Search for the cell housing the specified text and yield its [x, y] center coordinate. 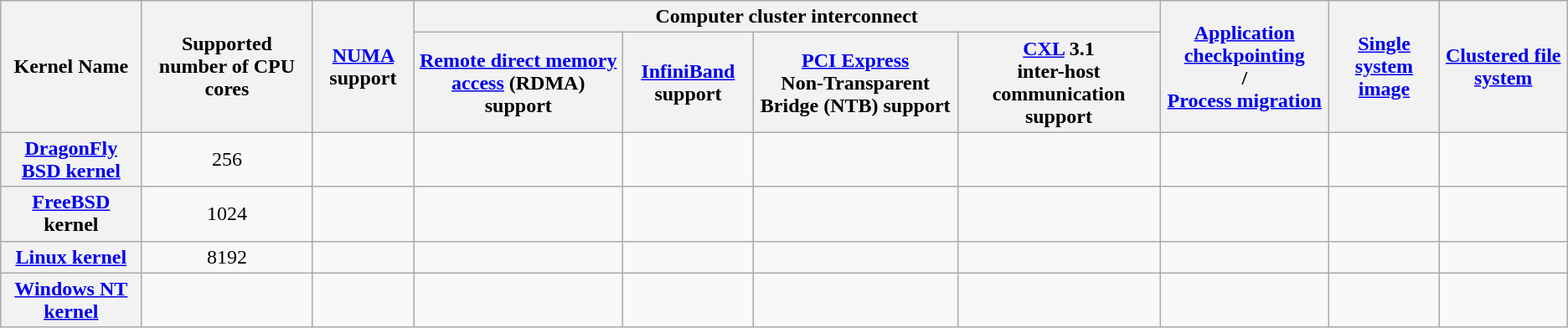
256 [227, 159]
8192 [227, 257]
Windows NT kernel [71, 300]
Application checkpointing/Process migration [1245, 67]
FreeBSD kernel [71, 214]
1024 [227, 214]
PCI ExpressNon-Transparent Bridge (NTB) support [855, 82]
InfiniBand support [689, 82]
DragonFly BSD kernel [71, 159]
Computer cluster interconnect [787, 17]
Remote direct memory access (RDMA) support [518, 82]
CXL 3.1inter-host communication support [1059, 82]
Clustered file system [1503, 67]
Linux kernel [71, 257]
Supported number of CPU cores [227, 67]
NUMA support [364, 67]
Single system image [1384, 67]
Kernel Name [71, 67]
